Scan for the cell matching the given text and deliver its [X, Y] coordinate at center. 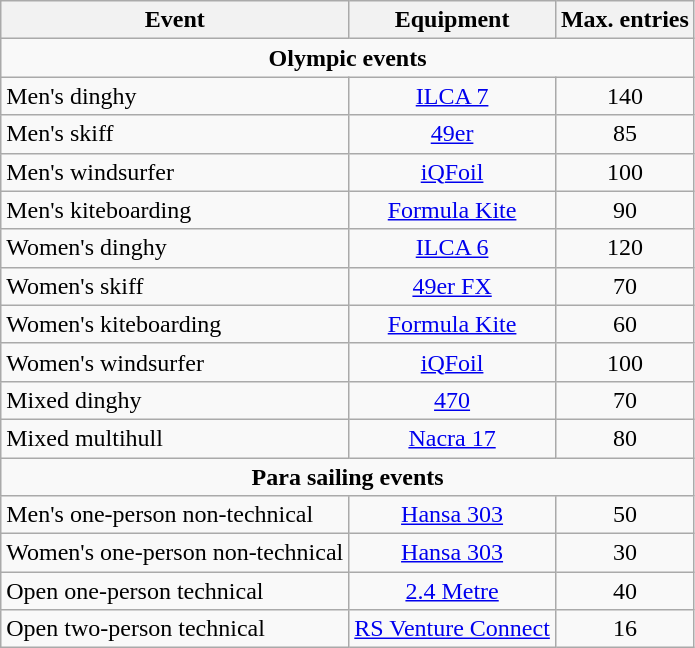
Mixed multihull [175, 438]
Men's windsurfer [175, 172]
Event [175, 20]
Men's one-person non-technical [175, 515]
85 [624, 134]
Nacra 17 [452, 438]
50 [624, 515]
120 [624, 248]
ILCA 6 [452, 248]
140 [624, 96]
Women's one-person non-technical [175, 553]
2.4 Metre [452, 591]
Women's windsurfer [175, 362]
Open two-person technical [175, 629]
Men's skiff [175, 134]
Mixed dinghy [175, 400]
Women's skiff [175, 286]
470 [452, 400]
Open one-person technical [175, 591]
49er [452, 134]
ILCA 7 [452, 96]
60 [624, 324]
Women's dinghy [175, 248]
90 [624, 210]
Equipment [452, 20]
Max. entries [624, 20]
40 [624, 591]
Men's kiteboarding [175, 210]
30 [624, 553]
Women's kiteboarding [175, 324]
Para sailing events [348, 477]
80 [624, 438]
Men's dinghy [175, 96]
Olympic events [348, 58]
16 [624, 629]
49er FX [452, 286]
RS Venture Connect [452, 629]
